Determine the (x, y) coordinate at the center of the cell enclosing the given text.  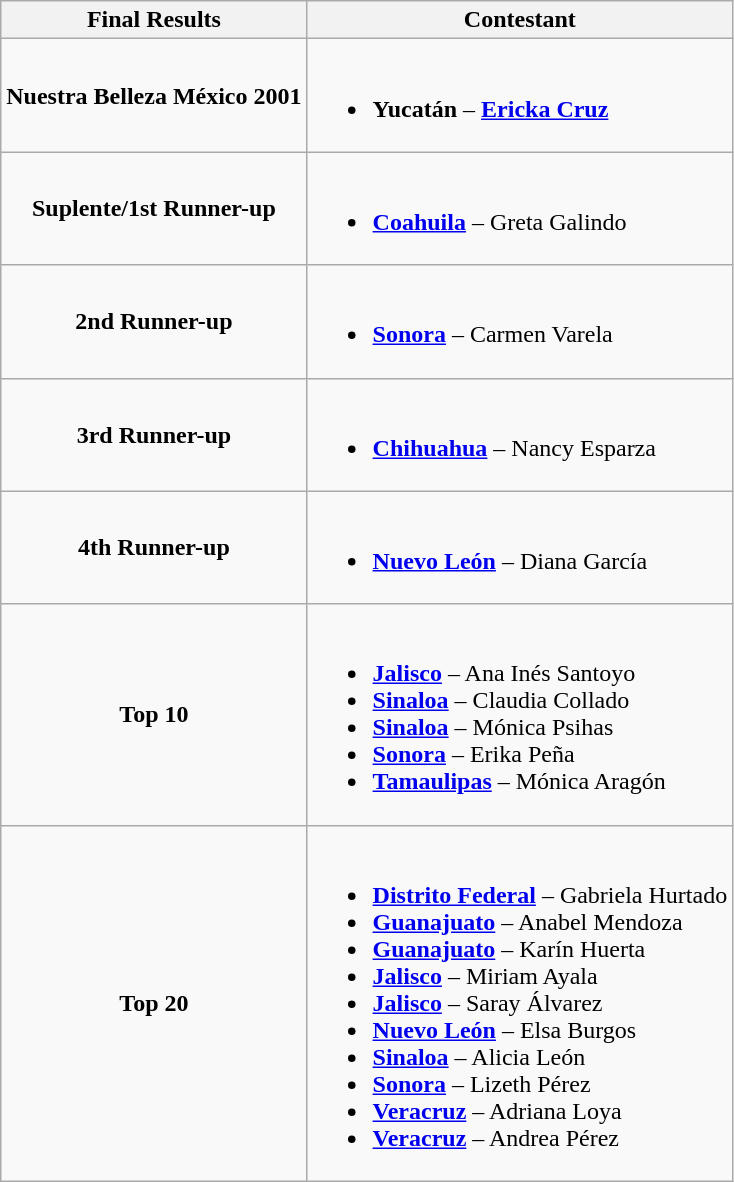
Jalisco – Ana Inés Santoyo Sinaloa – Claudia Collado Sinaloa – Mónica Psihas Sonora – Erika Peña Tamaulipas – Mónica Aragón (520, 714)
Nuevo León – Diana García (520, 548)
2nd Runner-up (154, 322)
Sonora – Carmen Varela (520, 322)
Top 20 (154, 1003)
Top 10 (154, 714)
Chihuahua – Nancy Esparza (520, 434)
4th Runner-up (154, 548)
Contestant (520, 20)
Nuestra Belleza México 2001 (154, 96)
3rd Runner-up (154, 434)
Suplente/1st Runner-up (154, 208)
Yucatán – Ericka Cruz (520, 96)
Coahuila – Greta Galindo (520, 208)
Final Results (154, 20)
